Identify which cell holds the provided text, then report its [X, Y] central coordinate. 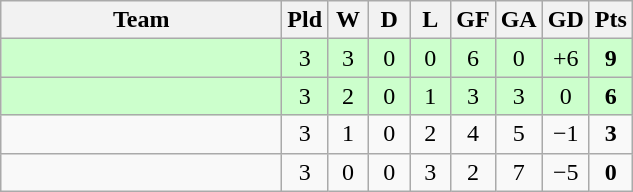
GD [566, 20]
4 [473, 134]
W [348, 20]
Pts [610, 20]
9 [610, 58]
Pld [305, 20]
−1 [566, 134]
+6 [566, 58]
D [390, 20]
L [430, 20]
−5 [566, 172]
7 [518, 172]
GA [518, 20]
Team [142, 20]
5 [518, 134]
GF [473, 20]
